Scan for the cell matching the given text and deliver its (x, y) coordinate at center. 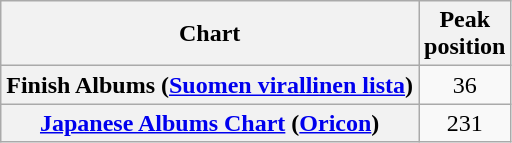
231 (465, 123)
Finish Albums (Suomen virallinen lista) (210, 85)
Chart (210, 34)
36 (465, 85)
Japanese Albums Chart (Oricon) (210, 123)
Peakposition (465, 34)
